Identify which cell holds the provided text, then report its (x, y) central coordinate. 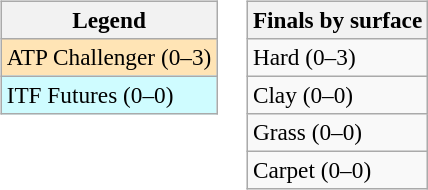
Finals by surface (337, 20)
Legend (108, 20)
Clay (0–0) (337, 95)
Hard (0–3) (337, 57)
Carpet (0–0) (337, 171)
ATP Challenger (0–3) (108, 57)
Grass (0–0) (337, 133)
ITF Futures (0–0) (108, 95)
